Search for the cell housing the specified text and yield its (X, Y) center coordinate. 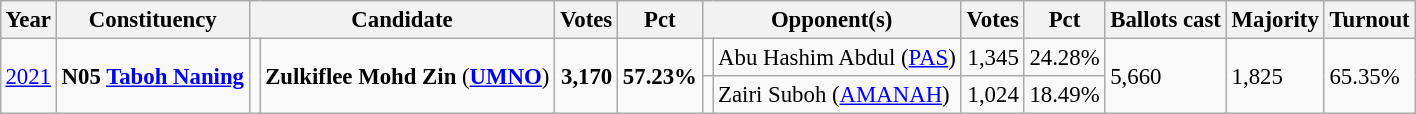
2021 (28, 76)
Majority (1275, 20)
24.28% (1064, 57)
Zulkiflee Mohd Zin (UMNO) (408, 76)
5,660 (1166, 76)
Year (28, 20)
Candidate (402, 20)
Turnout (1370, 20)
1,825 (1275, 76)
Zairi Suboh (AMANAH) (837, 95)
Opponent(s) (832, 20)
1,024 (992, 95)
Constituency (152, 20)
1,345 (992, 57)
18.49% (1064, 95)
N05 Taboh Naning (152, 76)
Ballots cast (1166, 20)
65.35% (1370, 76)
57.23% (660, 76)
Abu Hashim Abdul (PAS) (837, 57)
3,170 (586, 76)
